Scan for the cell matching the given text and deliver its (x, y) coordinate at center. 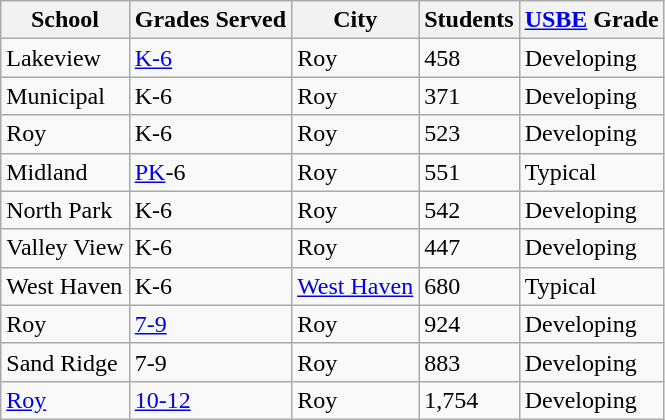
PK-6 (210, 172)
Lakeview (65, 58)
458 (469, 58)
924 (469, 324)
City (356, 20)
Grades Served (210, 20)
Municipal (65, 96)
371 (469, 96)
Sand Ridge (65, 362)
10-12 (210, 400)
523 (469, 134)
Students (469, 20)
Valley View (65, 248)
Midland (65, 172)
School (65, 20)
447 (469, 248)
USBE Grade (592, 20)
1,754 (469, 400)
883 (469, 362)
North Park (65, 210)
542 (469, 210)
680 (469, 286)
551 (469, 172)
